Capture the cell that displays the provided text and extract its (X, Y) central coordinate. 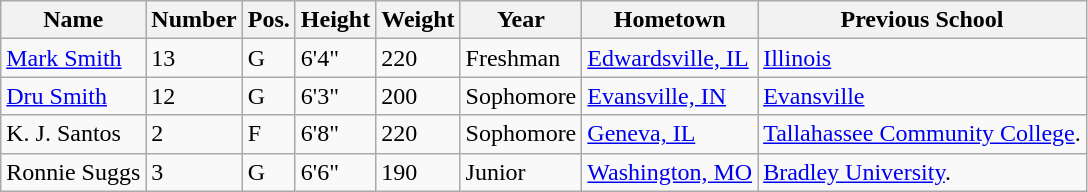
Height (335, 20)
6'8" (335, 134)
Hometown (670, 20)
Previous School (922, 20)
Evansville (922, 96)
190 (418, 172)
Edwardsville, IL (670, 58)
Year (521, 20)
3 (194, 172)
F (268, 134)
200 (418, 96)
Evansville, IN (670, 96)
Weight (418, 20)
Pos. (268, 20)
Dru Smith (74, 96)
Geneva, IL (670, 134)
Mark Smith (74, 58)
Name (74, 20)
K. J. Santos (74, 134)
Bradley University. (922, 172)
12 (194, 96)
Freshman (521, 58)
Washington, MO (670, 172)
Illinois (922, 58)
13 (194, 58)
Junior (521, 172)
Number (194, 20)
6'4" (335, 58)
2 (194, 134)
Tallahassee Community College. (922, 134)
Ronnie Suggs (74, 172)
6'3" (335, 96)
6'6" (335, 172)
